Provide the (X, Y) coordinate of the cell's center where the given text is located.  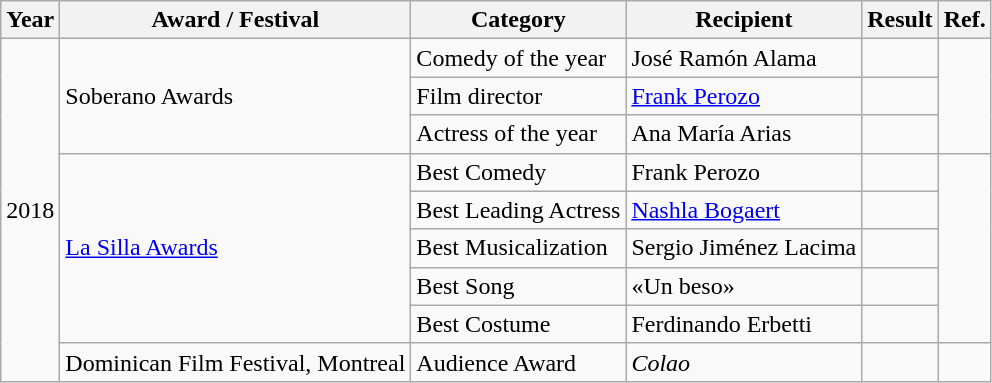
Best Costume (518, 324)
Result (900, 20)
2018 (30, 210)
Audience Award (518, 362)
Sergio Jiménez Lacima (744, 248)
Category (518, 20)
Recipient (744, 20)
Ferdinando Erbetti (744, 324)
La Silla Awards (236, 248)
Best Song (518, 286)
Nashla Bogaert (744, 210)
Actress of the year (518, 134)
Film director (518, 96)
Ref. (964, 20)
Best Musicalization (518, 248)
Comedy of the year (518, 58)
Soberano Awards (236, 96)
«Un beso» (744, 286)
José Ramón Alama (744, 58)
Best Comedy (518, 172)
Dominican Film Festival, Montreal (236, 362)
Year (30, 20)
Colao (744, 362)
Award / Festival (236, 20)
Best Leading Actress (518, 210)
Ana María Arias (744, 134)
